Locate the cell with the specified text and output its [X, Y] center coordinate. 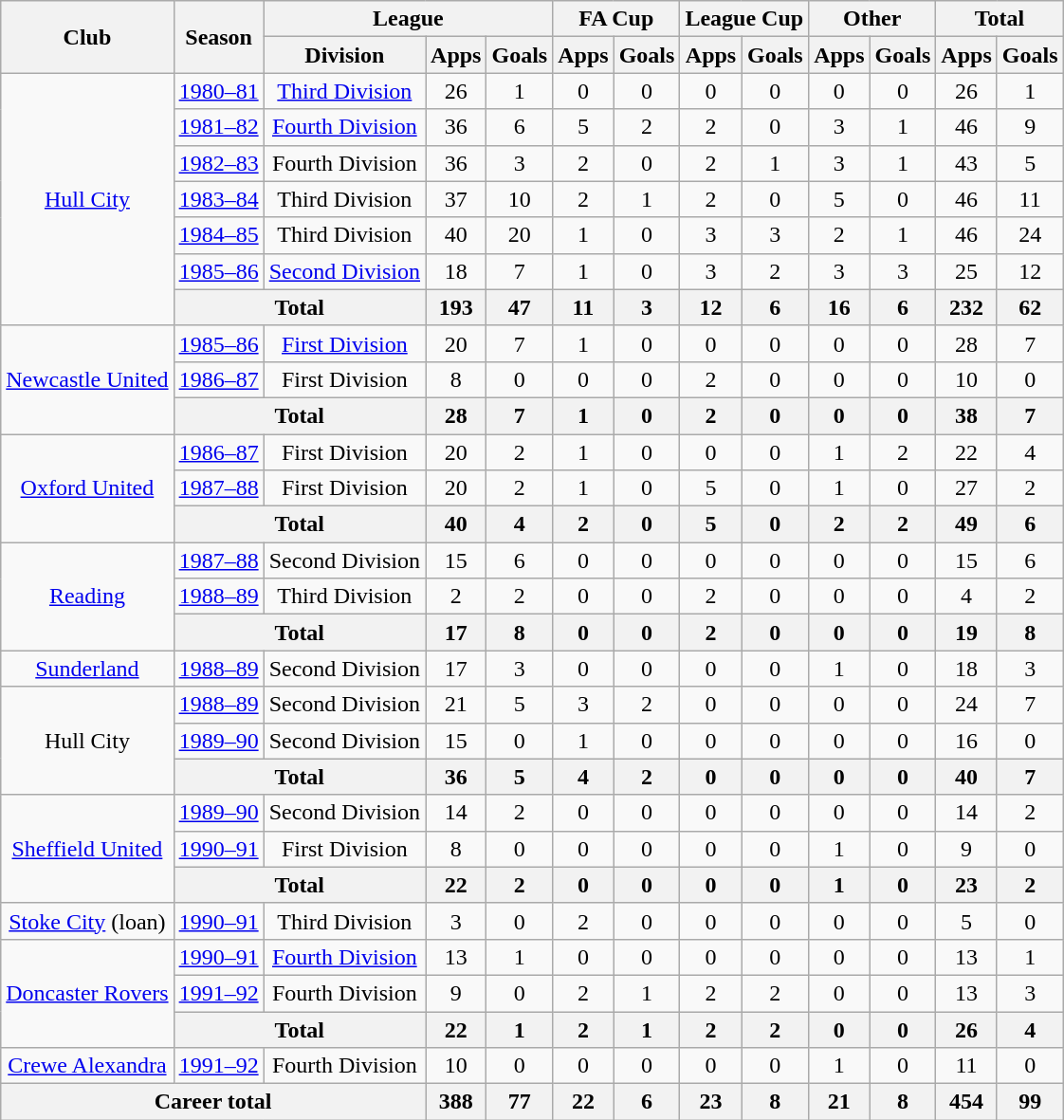
193 [456, 307]
27 [966, 488]
388 [456, 1102]
99 [1030, 1102]
Newcastle United [87, 379]
43 [966, 163]
38 [966, 415]
Oxford United [87, 488]
Other [872, 19]
1981–82 [218, 127]
League [408, 19]
Crewe Alexandra [87, 1066]
37 [456, 199]
Sheffield United [87, 849]
49 [966, 524]
232 [966, 307]
Career total [213, 1102]
Club [87, 37]
1980–81 [218, 91]
Stoke City (loan) [87, 921]
454 [966, 1102]
Reading [87, 597]
77 [520, 1102]
1982–83 [218, 163]
25 [966, 271]
Season [218, 37]
19 [966, 633]
League Cup [744, 19]
1984–85 [218, 235]
62 [1030, 307]
Division [344, 55]
FA Cup [616, 19]
Doncaster Rovers [87, 993]
47 [520, 307]
1983–84 [218, 199]
Sunderland [87, 669]
